Return [X, Y] of the center of cell containing provided text 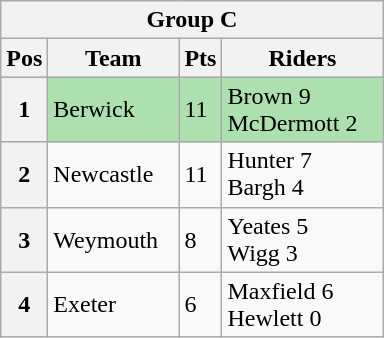
Pts [200, 58]
8 [200, 240]
2 [24, 174]
Hunter 7Bargh 4 [302, 174]
Team [114, 58]
1 [24, 110]
Riders [302, 58]
4 [24, 304]
Yeates 5Wigg 3 [302, 240]
Brown 9McDermott 2 [302, 110]
Berwick [114, 110]
Group C [192, 20]
Maxfield 6Hewlett 0 [302, 304]
Pos [24, 58]
Newcastle [114, 174]
6 [200, 304]
Exeter [114, 304]
Weymouth [114, 240]
3 [24, 240]
